Find where the given text appears and provide that cell's center as (X, Y) coordinate. 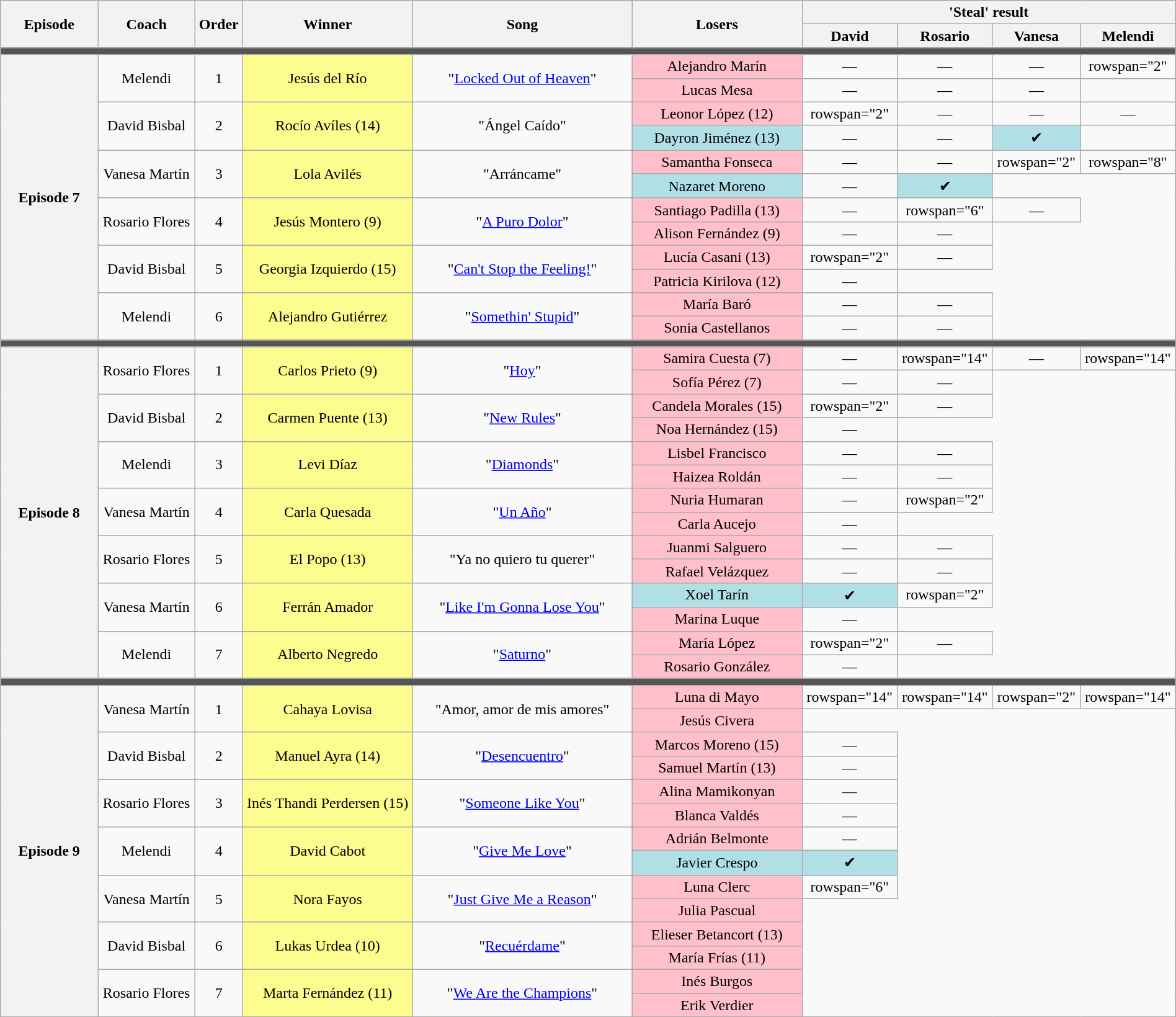
Inés Burgos (717, 981)
"Ángel Caído" (522, 126)
Rocío Avíles (14) (327, 126)
"Diamonds" (522, 465)
'Steal' result (989, 12)
Episode (50, 24)
Javier Crespo (717, 863)
Blanca Valdés (717, 815)
"Give Me Love" (522, 851)
Lukas Urdea (10) (327, 946)
Winner (327, 24)
Juanmi Salguero (717, 547)
"Someone Like You" (522, 803)
rowspan="8" (1128, 162)
"Ya no quiero tu querer" (522, 559)
Jesús Montero (9) (327, 222)
Alejandro Marín (717, 66)
"Locked Out of Heaven" (522, 78)
Nazaret Moreno (717, 186)
Alina Mamikonyan (717, 791)
Lisbel Francisco (717, 453)
Carla Quesada (327, 512)
Lola Avilés (327, 174)
Cahaya Lovisa (327, 709)
"Just Give Me a Reason" (522, 898)
Song (522, 24)
"Amor, amor de mis amores" (522, 709)
María Frías (11) (717, 957)
Carla Aucejo (717, 524)
Rosario (945, 36)
David Cabot (327, 851)
"Recuérdame" (522, 946)
Levi Díaz (327, 465)
Samuel Martín (13) (717, 768)
"New Rules" (522, 418)
Carlos Prieto (9) (327, 370)
Alberto Negredo (327, 655)
Erik Verdier (717, 1005)
"Arráncame" (522, 174)
Luna di Mayo (717, 697)
Losers (717, 24)
Episode 9 (50, 851)
Nora Fayos (327, 898)
Episode 8 (50, 513)
Vanesa (1036, 36)
Dayron Jiménez (13) (717, 138)
María Baró (717, 305)
Patricia Kirilova (12) (717, 281)
Sonia Castellanos (717, 328)
Georgia Izquierdo (15) (327, 269)
Samira Cuesta (7) (717, 359)
"Saturno" (522, 655)
"Somethin' Stupid" (522, 316)
Marcos Moreno (15) (717, 744)
Coach (146, 24)
Alison Fernández (9) (717, 233)
Jesús Civera (717, 720)
Marina Luque (717, 619)
Episode 7 (50, 197)
Samantha Fonseca (717, 162)
Luna Clerc (717, 887)
Alejandro Gutiérrez (327, 316)
Marta Fernández (11) (327, 993)
"Can't Stop the Feeling!" (522, 269)
Santiago Padilla (13) (717, 210)
Julia Pascual (717, 910)
Xoel Tarín (717, 595)
Lucía Casani (13) (717, 257)
Elieser Betancort (13) (717, 934)
"Like I'm Gonna Lose You" (522, 607)
David (850, 36)
"Hoy" (522, 370)
Rafael Velázquez (717, 571)
Lucas Mesa (717, 90)
Candela Morales (15) (717, 406)
Sofía Pérez (7) (717, 382)
Inés Thandi Perdersen (15) (327, 803)
Nuria Humaran (717, 500)
Jesús del Río (327, 78)
Adrián Belmonte (717, 839)
Leonor López (12) (717, 114)
El Popo (13) (327, 559)
"Desencuentro" (522, 756)
"A Puro Dolor" (522, 222)
Haizea Roldán (717, 477)
Order (219, 24)
Rosario González (717, 666)
Noa Hernández (15) (717, 429)
Carmen Puente (13) (327, 418)
"Un Año" (522, 512)
Manuel Ayra (14) (327, 756)
Ferrán Amador (327, 607)
María López (717, 643)
"We Are the Champions" (522, 993)
